Find where the given text appears and provide that cell's center as (x, y) coordinate. 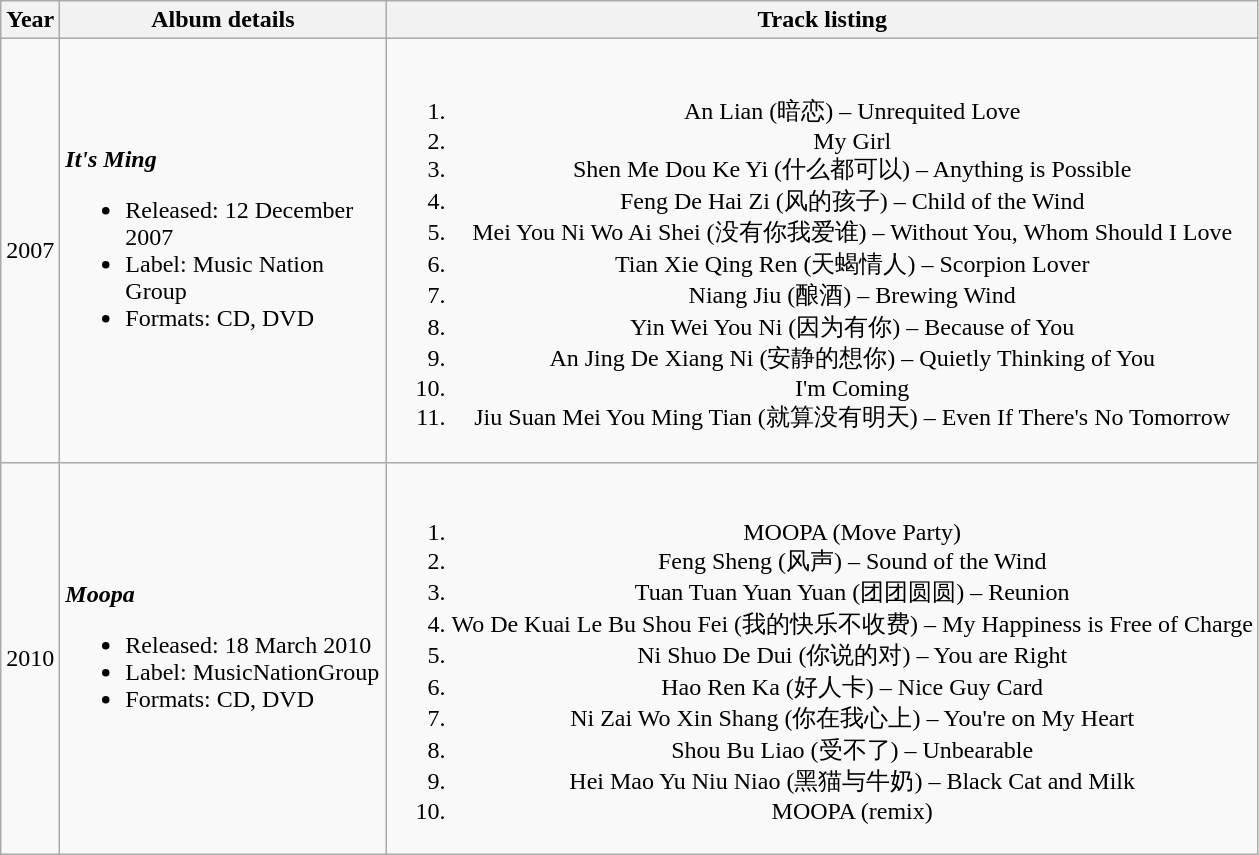
Year (30, 20)
Track listing (822, 20)
2010 (30, 658)
2007 (30, 251)
Album details (223, 20)
It's MingReleased: 12 December 2007Label: Music Nation GroupFormats: CD, DVD (223, 251)
MoopaReleased: 18 March 2010Label: MusicNationGroupFormats: CD, DVD (223, 658)
